From the cell containing the given text, extract its center point as (x, y) coordinate. 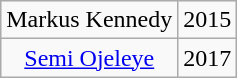
2015 (208, 20)
2017 (208, 58)
Markus Kennedy (90, 20)
Semi Ojeleye (90, 58)
